Identify which cell holds the provided text, then report its (X, Y) central coordinate. 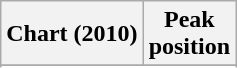
Chart (2010) (72, 34)
Peakposition (189, 34)
